Search for the cell housing the specified text and yield its (x, y) center coordinate. 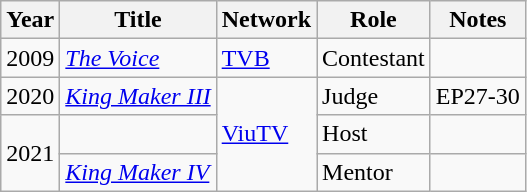
Year (30, 20)
Mentor (374, 172)
ViuTV (266, 134)
King Maker IV (138, 172)
King Maker III (138, 96)
Title (138, 20)
Host (374, 134)
Contestant (374, 58)
2009 (30, 58)
Notes (478, 20)
EP27-30 (478, 96)
2020 (30, 96)
The Voice (138, 58)
2021 (30, 153)
Role (374, 20)
Network (266, 20)
Judge (374, 96)
TVB (266, 58)
